Extract the [x, y] coordinate from the center of the cell holding the provided text.  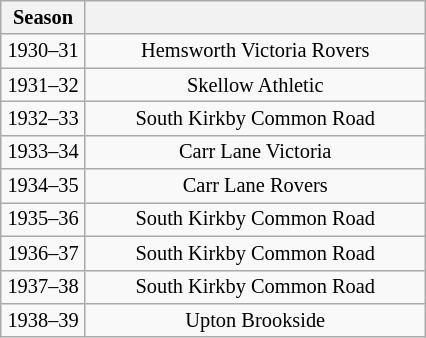
1933–34 [44, 152]
Carr Lane Victoria [255, 152]
1931–32 [44, 85]
1930–31 [44, 51]
1937–38 [44, 287]
Skellow Athletic [255, 85]
1934–35 [44, 186]
Season [44, 17]
Carr Lane Rovers [255, 186]
1936–37 [44, 253]
Hemsworth Victoria Rovers [255, 51]
1932–33 [44, 118]
1938–39 [44, 320]
Upton Brookside [255, 320]
1935–36 [44, 219]
